Detect which cell encompasses the target text, then output its [x, y] center coordinate. 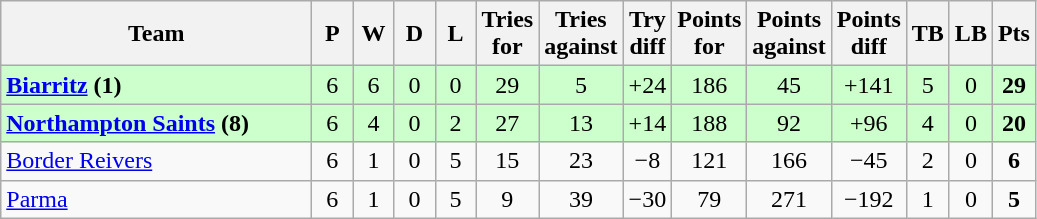
+24 [648, 85]
D [414, 34]
186 [710, 85]
15 [508, 161]
P [332, 34]
Try diff [648, 34]
+141 [868, 85]
188 [710, 123]
92 [789, 123]
Northampton Saints (8) [156, 123]
TB [928, 34]
+96 [868, 123]
79 [710, 199]
121 [710, 161]
Parma [156, 199]
Points diff [868, 34]
166 [789, 161]
271 [789, 199]
−45 [868, 161]
Tries for [508, 34]
23 [581, 161]
−192 [868, 199]
+14 [648, 123]
45 [789, 85]
9 [508, 199]
L [456, 34]
Points against [789, 34]
Team [156, 34]
−30 [648, 199]
Points for [710, 34]
39 [581, 199]
W [374, 34]
LB [970, 34]
Tries against [581, 34]
Border Reivers [156, 161]
−8 [648, 161]
20 [1014, 123]
Pts [1014, 34]
27 [508, 123]
Biarritz (1) [156, 85]
13 [581, 123]
